Output the [X, Y] coordinate of the center of the cell containing the given text.  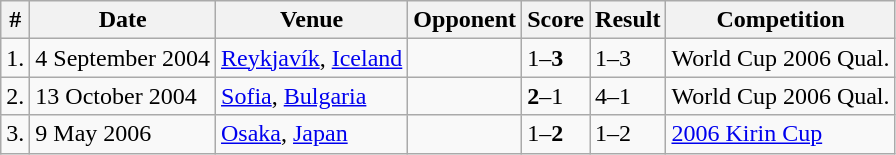
Reykjavík, Iceland [312, 58]
3. [16, 134]
4 September 2004 [123, 58]
Sofia, Bulgaria [312, 96]
9 May 2006 [123, 134]
Venue [312, 20]
# [16, 20]
Opponent [465, 20]
13 October 2004 [123, 96]
Date [123, 20]
4–1 [628, 96]
Score [556, 20]
1. [16, 58]
Result [628, 20]
2006 Kirin Cup [780, 134]
2–1 [556, 96]
Osaka, Japan [312, 134]
Competition [780, 20]
2. [16, 96]
